Extract the (X, Y) coordinate from the center of the cell holding the provided text.  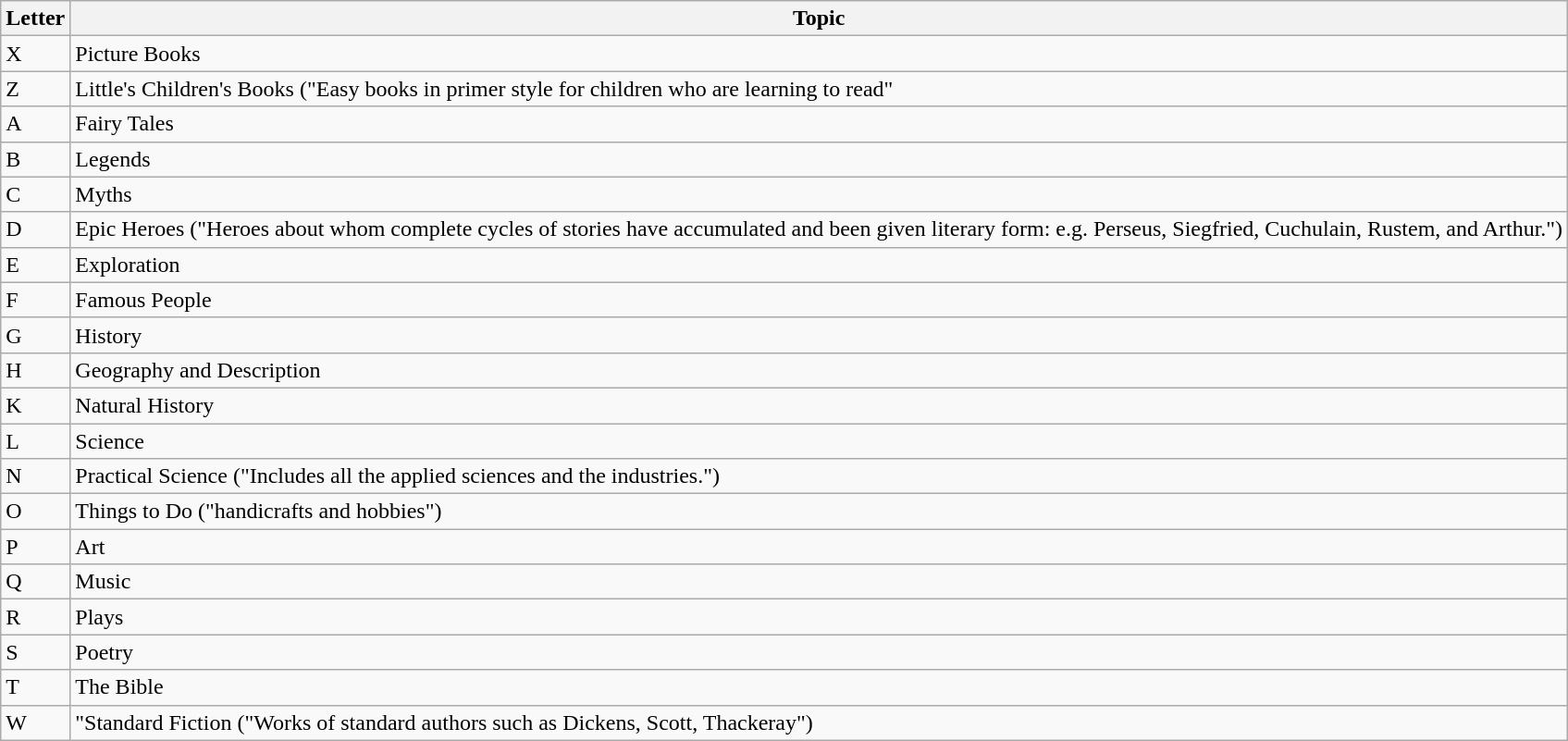
Science (820, 441)
Music (820, 582)
W (35, 722)
D (35, 229)
"Standard Fiction ("Works of standard authors such as Dickens, Scott, Thackeray") (820, 722)
F (35, 300)
Picture Books (820, 54)
Fairy Tales (820, 124)
C (35, 194)
H (35, 370)
N (35, 476)
Exploration (820, 265)
Letter (35, 19)
Legends (820, 159)
Q (35, 582)
S (35, 652)
K (35, 405)
P (35, 547)
The Bible (820, 687)
O (35, 512)
X (35, 54)
B (35, 159)
Myths (820, 194)
Natural History (820, 405)
Little's Children's Books ("Easy books in primer style for children who are learning to read" (820, 89)
Z (35, 89)
Plays (820, 617)
Poetry (820, 652)
Famous People (820, 300)
E (35, 265)
G (35, 335)
T (35, 687)
History (820, 335)
L (35, 441)
R (35, 617)
Practical Science ("Includes all the applied sciences and the industries.") (820, 476)
A (35, 124)
Topic (820, 19)
Geography and Description (820, 370)
Art (820, 547)
Things to Do ("handicrafts and hobbies") (820, 512)
